Determine the [x, y] coordinate at the center of the cell enclosing the given text.  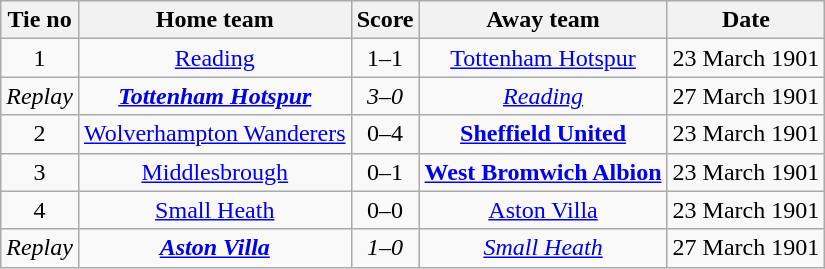
Sheffield United [543, 134]
3–0 [385, 96]
1 [40, 58]
West Bromwich Albion [543, 172]
Middlesbrough [214, 172]
Tie no [40, 20]
1–1 [385, 58]
3 [40, 172]
Date [746, 20]
0–0 [385, 210]
Score [385, 20]
Home team [214, 20]
0–4 [385, 134]
Wolverhampton Wanderers [214, 134]
4 [40, 210]
Away team [543, 20]
0–1 [385, 172]
2 [40, 134]
1–0 [385, 248]
